Find where the given text appears and provide that cell's center as (x, y) coordinate. 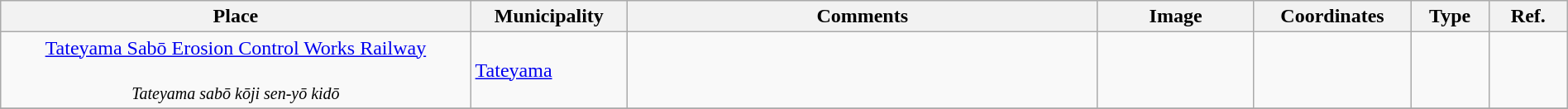
Place (236, 17)
Type (1451, 17)
Comments (863, 17)
Image (1176, 17)
Municipality (549, 17)
Ref. (1528, 17)
Coordinates (1331, 17)
Tateyama (549, 70)
Tateyama Sabō Erosion Control Works RailwayTateyama sabō kōji sen-yō kidō (236, 70)
